Determine the [x, y] coordinate at the center of the cell enclosing the given text.  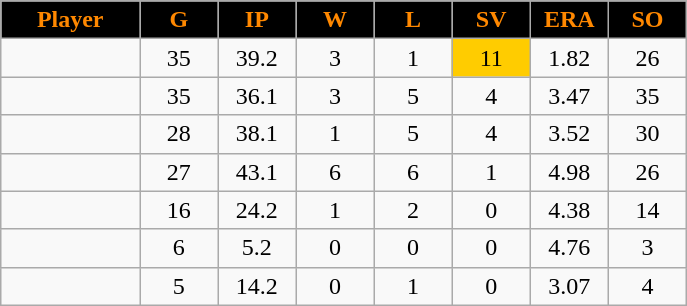
SV [491, 20]
L [413, 20]
43.1 [257, 172]
36.1 [257, 96]
30 [647, 134]
IP [257, 20]
1.82 [569, 58]
4.98 [569, 172]
G [179, 20]
24.2 [257, 210]
14.2 [257, 286]
Player [70, 20]
5.2 [257, 248]
39.2 [257, 58]
14 [647, 210]
38.1 [257, 134]
4.76 [569, 248]
2 [413, 210]
W [335, 20]
ERA [569, 20]
16 [179, 210]
11 [491, 58]
27 [179, 172]
4.38 [569, 210]
3.47 [569, 96]
28 [179, 134]
3.07 [569, 286]
3.52 [569, 134]
SO [647, 20]
